Identify which cell holds the provided text, then report its [X, Y] central coordinate. 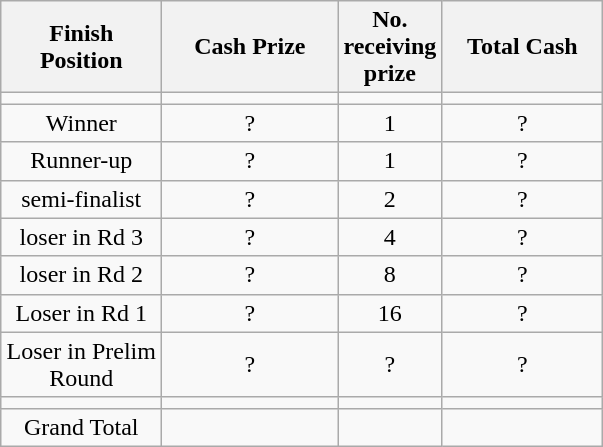
Loser in Rd 1 [82, 313]
Total Cash [522, 47]
semi-finalist [82, 199]
8 [390, 275]
4 [390, 237]
Grand Total [82, 427]
Winner [82, 123]
loser in Rd 2 [82, 275]
2 [390, 199]
loser in Rd 3 [82, 237]
Finish Position [82, 47]
Runner-up [82, 161]
16 [390, 313]
Cash Prize [250, 47]
No. receiving prize [390, 47]
Loser in Prelim Round [82, 364]
